Provide the [X, Y] coordinate of the cell's center where the given text is located.  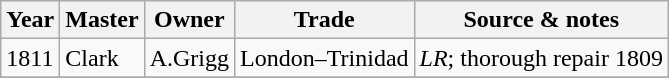
Trade [325, 20]
1811 [30, 58]
Master [102, 20]
London–Trinidad [325, 58]
Clark [102, 58]
A.Grigg [189, 58]
Owner [189, 20]
Year [30, 20]
LR; thorough repair 1809 [541, 58]
Source & notes [541, 20]
